Identify which cell holds the provided text, then report its (X, Y) central coordinate. 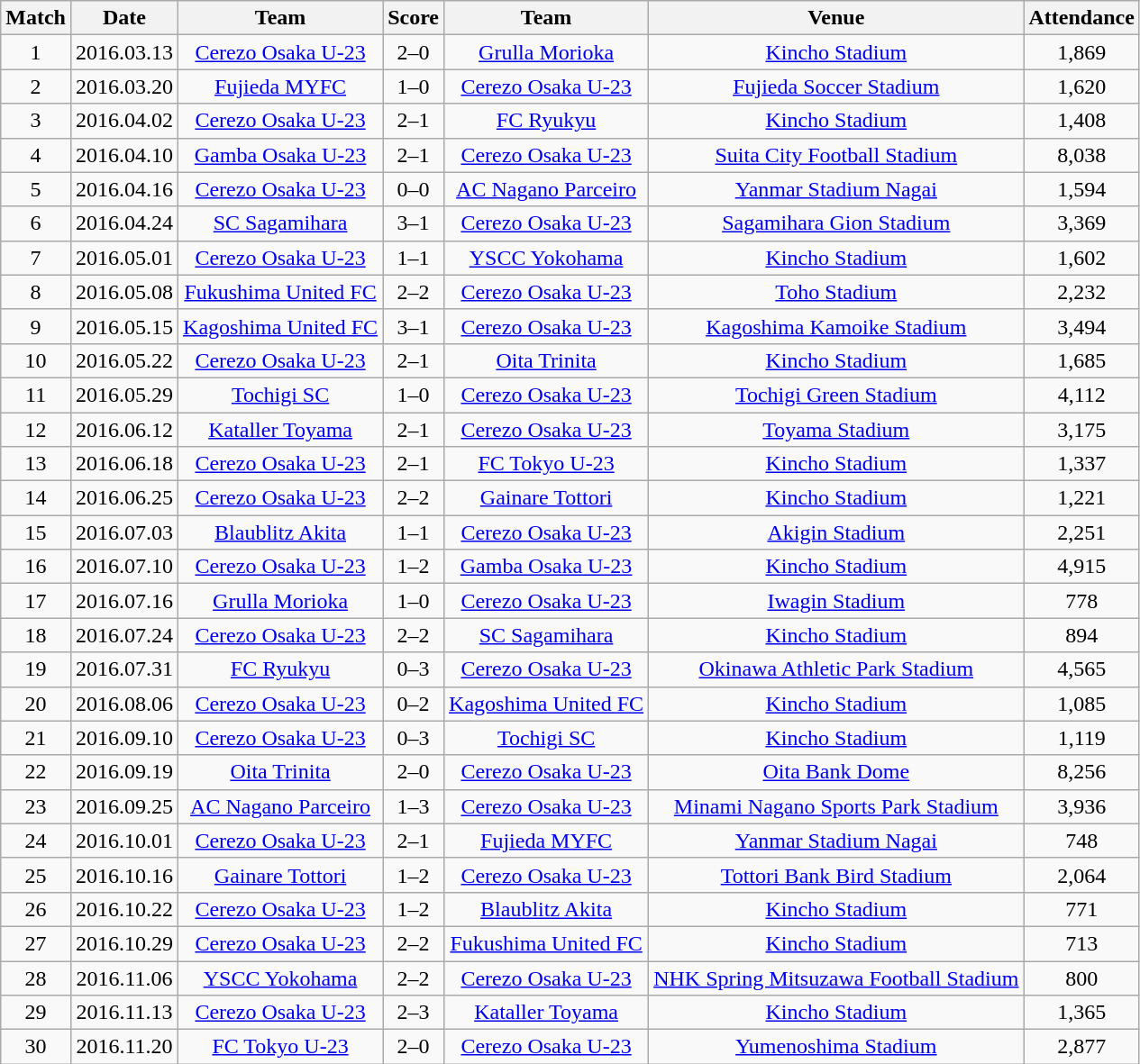
1 (36, 52)
20 (36, 704)
2016.05.29 (124, 395)
2016.05.15 (124, 326)
2016.04.16 (124, 189)
19 (36, 669)
25 (36, 875)
30 (36, 1047)
1,594 (1081, 189)
22 (36, 772)
2016.10.22 (124, 909)
6 (36, 223)
1,119 (1081, 738)
713 (1081, 943)
748 (1081, 841)
2016.11.20 (124, 1047)
3,369 (1081, 223)
2016.05.22 (124, 360)
17 (36, 601)
8,038 (1081, 155)
4 (36, 155)
2,251 (1081, 532)
778 (1081, 601)
28 (36, 978)
16 (36, 567)
Akigin Stadium (836, 532)
3 (36, 121)
2016.10.29 (124, 943)
2016.07.16 (124, 601)
Iwagin Stadium (836, 601)
Sagamihara Gion Stadium (836, 223)
2016.05.08 (124, 292)
NHK Spring Mitsuzawa Football Stadium (836, 978)
2016.03.13 (124, 52)
10 (36, 360)
12 (36, 430)
3,936 (1081, 806)
26 (36, 909)
Tochigi Green Stadium (836, 395)
3,175 (1081, 430)
2016.09.10 (124, 738)
1,365 (1081, 1013)
Match (36, 18)
2016.07.10 (124, 567)
2016.11.13 (124, 1013)
1,602 (1081, 258)
21 (36, 738)
2,064 (1081, 875)
1,221 (1081, 498)
2016.07.31 (124, 669)
Venue (836, 18)
2–3 (414, 1013)
5 (36, 189)
Toyama Stadium (836, 430)
2016.04.02 (124, 121)
800 (1081, 978)
4,565 (1081, 669)
2016.09.19 (124, 772)
11 (36, 395)
Date (124, 18)
Attendance (1081, 18)
Minami Nagano Sports Park Stadium (836, 806)
0–0 (414, 189)
2 (36, 86)
4,112 (1081, 395)
1,685 (1081, 360)
2016.05.01 (124, 258)
2016.07.24 (124, 635)
2016.07.03 (124, 532)
Yumenoshima Stadium (836, 1047)
Toho Stadium (836, 292)
2016.10.16 (124, 875)
2016.06.18 (124, 464)
2016.06.25 (124, 498)
Suita City Football Stadium (836, 155)
2016.10.01 (124, 841)
1,085 (1081, 704)
2016.06.12 (124, 430)
3,494 (1081, 326)
8 (36, 292)
Tottori Bank Bird Stadium (836, 875)
894 (1081, 635)
1,408 (1081, 121)
4,915 (1081, 567)
14 (36, 498)
1–3 (414, 806)
2016.08.06 (124, 704)
29 (36, 1013)
2016.11.06 (124, 978)
Oita Bank Dome (836, 772)
1,869 (1081, 52)
2016.03.20 (124, 86)
2016.09.25 (124, 806)
9 (36, 326)
23 (36, 806)
24 (36, 841)
0–2 (414, 704)
Kagoshima Kamoike Stadium (836, 326)
2016.04.24 (124, 223)
2,232 (1081, 292)
Score (414, 18)
13 (36, 464)
771 (1081, 909)
Fujieda Soccer Stadium (836, 86)
27 (36, 943)
15 (36, 532)
2016.04.10 (124, 155)
1,337 (1081, 464)
8,256 (1081, 772)
Okinawa Athletic Park Stadium (836, 669)
18 (36, 635)
2,877 (1081, 1047)
1,620 (1081, 86)
7 (36, 258)
